Pinpoint the cell where the given text exists, returning its [X, Y] midpoint coordinate. 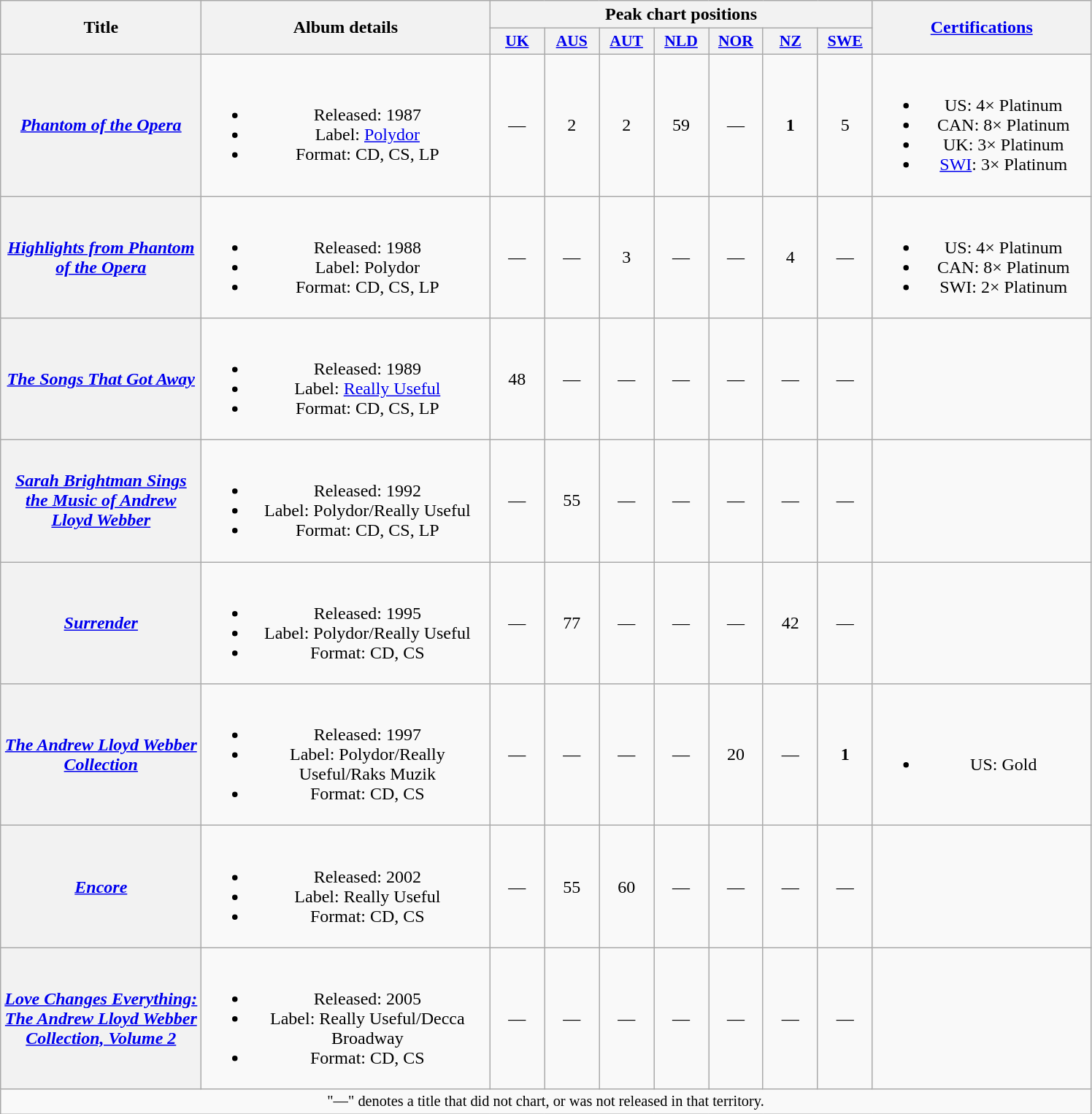
NZ [790, 42]
77 [572, 623]
Released: 2002Label: Really UsefulFormat: CD, CS [346, 886]
Album details [346, 28]
Released: 1988Label: PolydorFormat: CD, CS, LP [346, 257]
US: 4× PlatinumCAN: 8× PlatinumUK: 3× PlatinumSWI: 3× Platinum [981, 125]
The Andrew Lloyd Webber Collection [101, 755]
AUS [572, 42]
The Songs That Got Away [101, 380]
59 [682, 125]
AUT [626, 42]
3 [626, 257]
Highlights from Phantom of the Opera [101, 257]
Encore [101, 886]
Love Changes Everything: The Andrew Lloyd Webber Collection, Volume 2 [101, 1018]
Released: 1997Label: Polydor/Really Useful/Raks MuzikFormat: CD, CS [346, 755]
42 [790, 623]
NLD [682, 42]
60 [626, 886]
20 [736, 755]
Released: 1995Label: Polydor/Really UsefulFormat: CD, CS [346, 623]
5 [845, 125]
SWE [845, 42]
"—" denotes a title that did not chart, or was not released in that territory. [546, 1102]
Title [101, 28]
Released: 1992Label: Polydor/Really UsefulFormat: CD, CS, LP [346, 501]
Surrender [101, 623]
Peak chart positions [681, 15]
Released: 1989Label: Really UsefulFormat: CD, CS, LP [346, 380]
NOR [736, 42]
Released: 2005Label: Really Useful/Decca BroadwayFormat: CD, CS [346, 1018]
US: Gold [981, 755]
Phantom of the Opera [101, 125]
UK [517, 42]
US: 4× PlatinumCAN: 8× PlatinumSWI: 2× Platinum [981, 257]
Released: 1987Label: PolydorFormat: CD, CS, LP [346, 125]
Certifications [981, 28]
4 [790, 257]
48 [517, 380]
Sarah Brightman Sings the Music of Andrew Lloyd Webber [101, 501]
